Identify which cell holds the provided text, then report its (x, y) central coordinate. 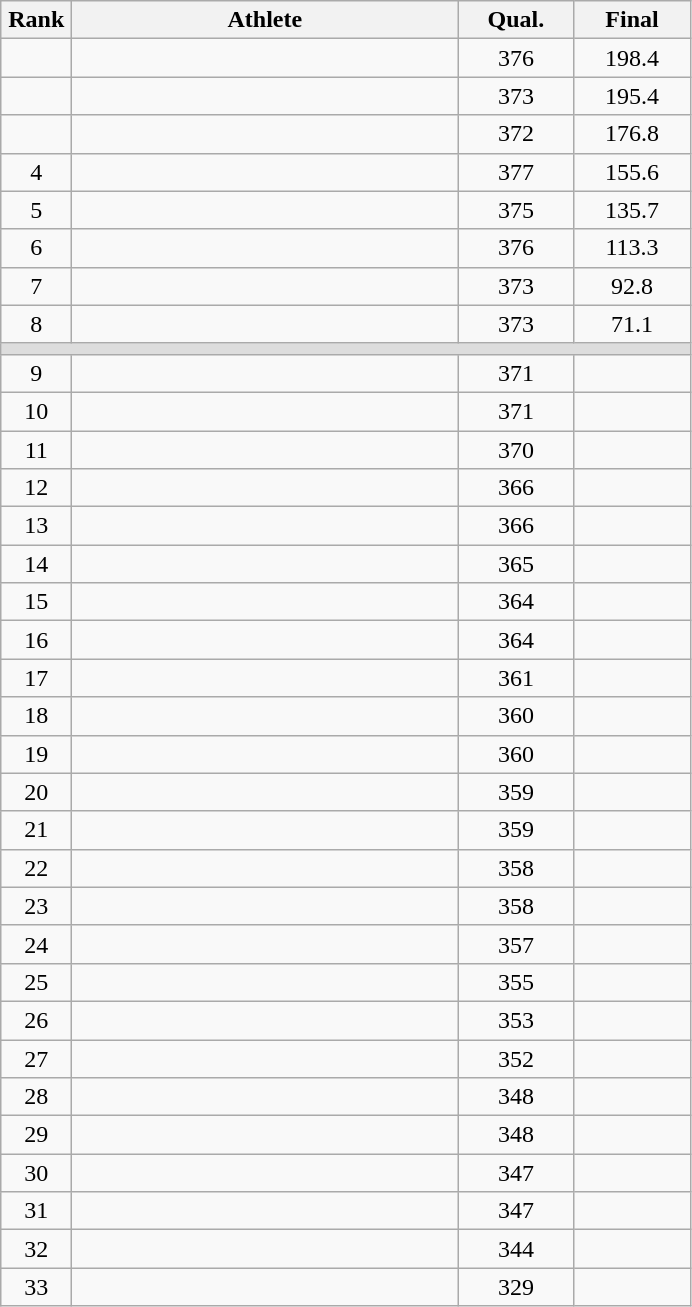
31 (36, 1211)
113.3 (632, 248)
195.4 (632, 96)
30 (36, 1173)
32 (36, 1249)
17 (36, 678)
370 (516, 449)
10 (36, 411)
135.7 (632, 210)
13 (36, 526)
4 (36, 172)
26 (36, 1020)
365 (516, 564)
Athlete (265, 20)
176.8 (632, 134)
Rank (36, 20)
355 (516, 982)
11 (36, 449)
5 (36, 210)
29 (36, 1135)
15 (36, 602)
20 (36, 792)
22 (36, 868)
344 (516, 1249)
8 (36, 324)
71.1 (632, 324)
353 (516, 1020)
377 (516, 172)
155.6 (632, 172)
25 (36, 982)
12 (36, 488)
24 (36, 944)
361 (516, 678)
21 (36, 830)
Final (632, 20)
27 (36, 1059)
92.8 (632, 286)
18 (36, 716)
14 (36, 564)
329 (516, 1287)
16 (36, 640)
28 (36, 1097)
375 (516, 210)
6 (36, 248)
33 (36, 1287)
23 (36, 906)
352 (516, 1059)
372 (516, 134)
357 (516, 944)
7 (36, 286)
198.4 (632, 58)
9 (36, 373)
Qual. (516, 20)
19 (36, 754)
